Identify which cell holds the provided text, then report its [x, y] central coordinate. 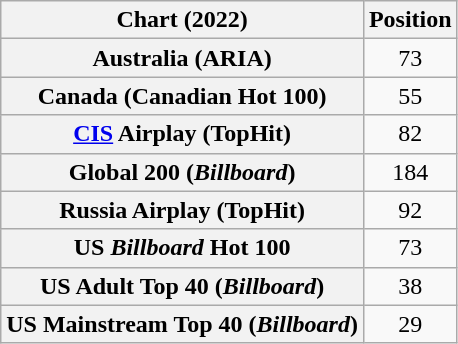
Australia (ARIA) [182, 58]
38 [410, 286]
184 [410, 172]
Chart (2022) [182, 20]
Russia Airplay (TopHit) [182, 210]
29 [410, 324]
92 [410, 210]
US Billboard Hot 100 [182, 248]
Global 200 (Billboard) [182, 172]
CIS Airplay (TopHit) [182, 134]
US Mainstream Top 40 (Billboard) [182, 324]
82 [410, 134]
Position [410, 20]
US Adult Top 40 (Billboard) [182, 286]
55 [410, 96]
Canada (Canadian Hot 100) [182, 96]
